Search for the cell housing the specified text and yield its [X, Y] center coordinate. 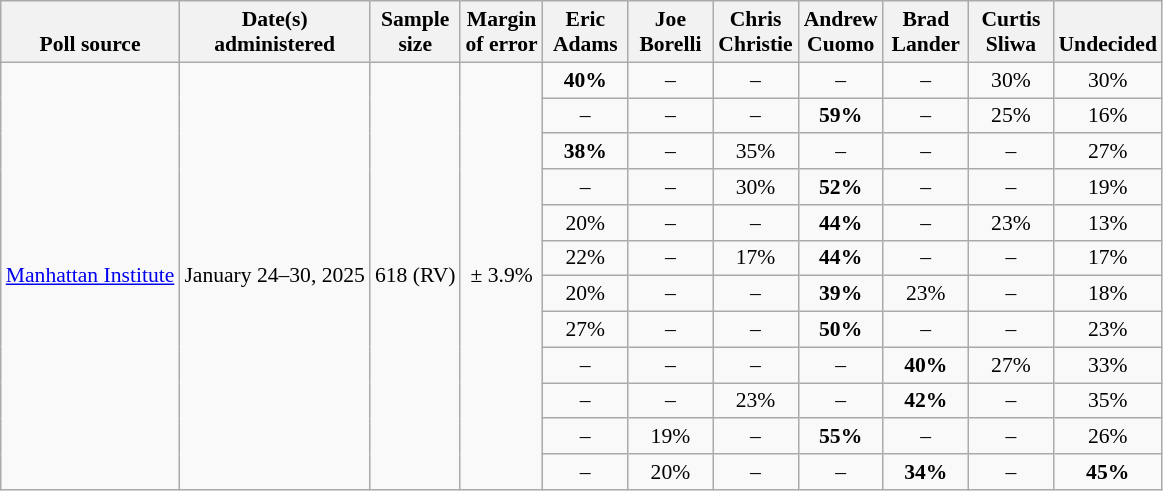
ChrisChristie [756, 32]
38% [586, 152]
Samplesize [416, 32]
33% [1107, 365]
16% [1107, 116]
Poll source [90, 32]
BradLander [926, 32]
25% [1010, 116]
Undecided [1107, 32]
42% [926, 401]
JoeBorelli [670, 32]
45% [1107, 472]
52% [840, 187]
Manhattan Institute [90, 276]
34% [926, 472]
26% [1107, 437]
CurtisSliwa [1010, 32]
AndrewCuomo [840, 32]
59% [840, 116]
39% [840, 294]
± 3.9% [501, 276]
618 (RV) [416, 276]
22% [586, 258]
Marginof error [501, 32]
55% [840, 437]
EricAdams [586, 32]
Date(s)administered [274, 32]
18% [1107, 294]
January 24–30, 2025 [274, 276]
13% [1107, 223]
50% [840, 330]
